Capture the cell that displays the provided text and extract its [X, Y] central coordinate. 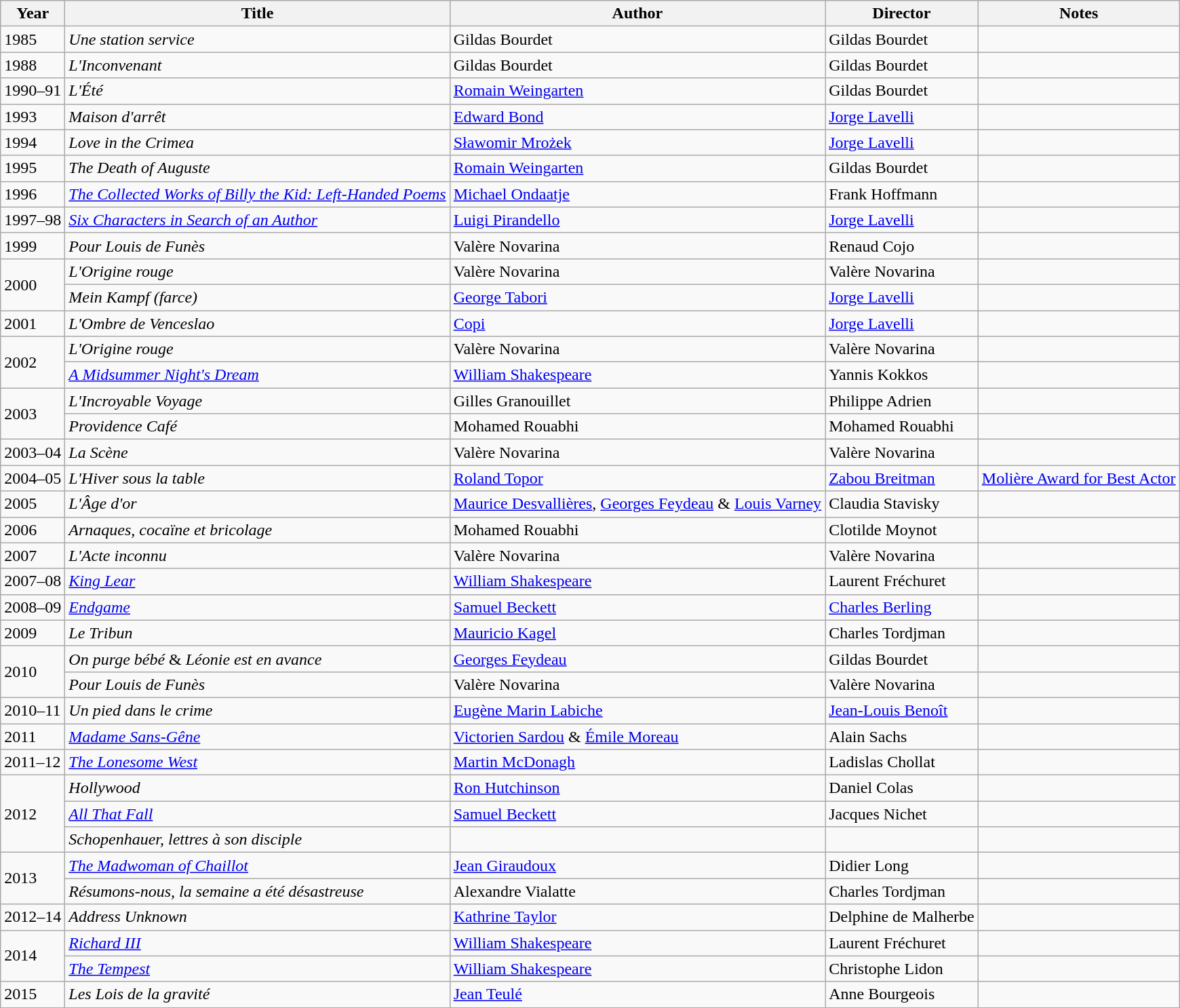
Copi [637, 324]
Providence Café [258, 427]
Georges Feydeau [637, 659]
Renaud Cojo [902, 246]
Daniel Colas [902, 788]
Gilles Granouillet [637, 401]
Roland Topor [637, 478]
1988 [33, 65]
2009 [33, 633]
The Madwoman of Chaillot [258, 866]
L'Incroyable Voyage [258, 401]
The Tempest [258, 969]
The Collected Works of Billy the Kid: Left-Handed Poems [258, 194]
L'Hiver sous la table [258, 478]
Christophe Lidon [902, 969]
2010 [33, 672]
All That Fall [258, 814]
Claudia Stavisky [902, 504]
La Scène [258, 452]
Un pied dans le crime [258, 710]
2000 [33, 284]
Alexandre Vialatte [637, 891]
1995 [33, 168]
1985 [33, 39]
Yannis Kokkos [902, 375]
L'Âge d'or [258, 504]
Richard III [258, 943]
Les Lois de la gravité [258, 994]
L'Inconvenant [258, 65]
Anne Bourgeois [902, 994]
2012 [33, 814]
Eugène Marin Labiche [637, 710]
The Lonesome West [258, 762]
Maurice Desvallières, Georges Feydeau & Louis Varney [637, 504]
2007 [33, 556]
Martin McDonagh [637, 762]
2011–12 [33, 762]
L'Été [258, 91]
Clotilde Moynot [902, 530]
Frank Hoffmann [902, 194]
Michael Ondaatje [637, 194]
2003 [33, 414]
2010–11 [33, 710]
Didier Long [902, 866]
Edward Bond [637, 117]
Madame Sans-Gêne [258, 736]
Director [902, 14]
Endgame [258, 607]
2003–04 [33, 452]
2004–05 [33, 478]
1996 [33, 194]
Molière Award for Best Actor [1078, 478]
King Lear [258, 581]
Arnaques, cocaïne et bricolage [258, 530]
Mauricio Kagel [637, 633]
1999 [33, 246]
Schopenhauer, lettres à son disciple [258, 840]
Author [637, 14]
2012–14 [33, 917]
Notes [1078, 14]
Delphine de Malherbe [902, 917]
1993 [33, 117]
L'Ombre de Venceslao [258, 324]
2005 [33, 504]
2014 [33, 956]
Résumons-nous, la semaine a été désastreuse [258, 891]
Jean-Louis Benoît [902, 710]
1997–98 [33, 220]
On purge bébé & Léonie est en avance [258, 659]
2011 [33, 736]
Philippe Adrien [902, 401]
L'Acte inconnu [258, 556]
Year [33, 14]
2007–08 [33, 581]
2001 [33, 324]
2015 [33, 994]
Le Tribun [258, 633]
Sławomir Mrożek [637, 142]
George Tabori [637, 297]
2008–09 [33, 607]
A Midsummer Night's Dream [258, 375]
Une station service [258, 39]
2002 [33, 362]
Charles Berling [902, 607]
Kathrine Taylor [637, 917]
The Death of Auguste [258, 168]
Victorien Sardou & Émile Moreau [637, 736]
2006 [33, 530]
Six Characters in Search of an Author [258, 220]
Luigi Pirandello [637, 220]
Zabou Breitman [902, 478]
Ladislas Chollat [902, 762]
Title [258, 14]
Address Unknown [258, 917]
Love in the Crimea [258, 142]
Jean Giraudoux [637, 866]
Maison d'arrêt [258, 117]
2013 [33, 878]
Ron Hutchinson [637, 788]
1994 [33, 142]
Jean Teulé [637, 994]
Mein Kampf (farce) [258, 297]
Alain Sachs [902, 736]
Hollywood [258, 788]
Jacques Nichet [902, 814]
1990–91 [33, 91]
